Extract the [x, y] coordinate from the center of the cell holding the provided text.  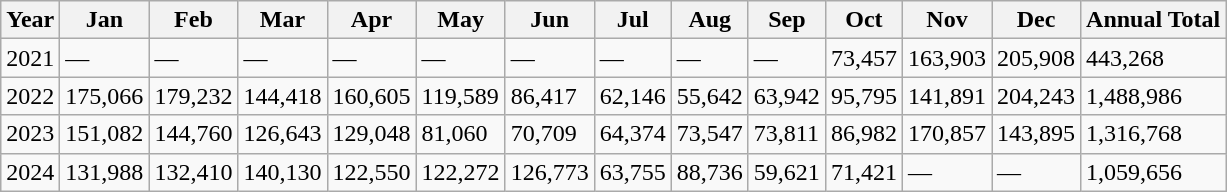
2023 [30, 134]
Aug [710, 20]
73,811 [786, 134]
86,417 [550, 96]
86,982 [864, 134]
119,589 [460, 96]
144,418 [282, 96]
62,146 [632, 96]
Jul [632, 20]
443,268 [1154, 58]
Dec [1036, 20]
131,988 [104, 172]
Feb [194, 20]
Annual Total [1154, 20]
73,547 [710, 134]
63,755 [632, 172]
95,795 [864, 96]
71,421 [864, 172]
Sep [786, 20]
132,410 [194, 172]
81,060 [460, 134]
2021 [30, 58]
63,942 [786, 96]
126,643 [282, 134]
140,130 [282, 172]
141,891 [946, 96]
122,550 [372, 172]
179,232 [194, 96]
129,048 [372, 134]
73,457 [864, 58]
88,736 [710, 172]
59,621 [786, 172]
May [460, 20]
1,488,986 [1154, 96]
160,605 [372, 96]
64,374 [632, 134]
204,243 [1036, 96]
144,760 [194, 134]
Mar [282, 20]
Jan [104, 20]
163,903 [946, 58]
Year [30, 20]
175,066 [104, 96]
Apr [372, 20]
70,709 [550, 134]
Jun [550, 20]
55,642 [710, 96]
2024 [30, 172]
122,272 [460, 172]
170,857 [946, 134]
1,059,656 [1154, 172]
126,773 [550, 172]
Oct [864, 20]
151,082 [104, 134]
143,895 [1036, 134]
205,908 [1036, 58]
2022 [30, 96]
1,316,768 [1154, 134]
Nov [946, 20]
